Capture the cell that displays the provided text and extract its (X, Y) central coordinate. 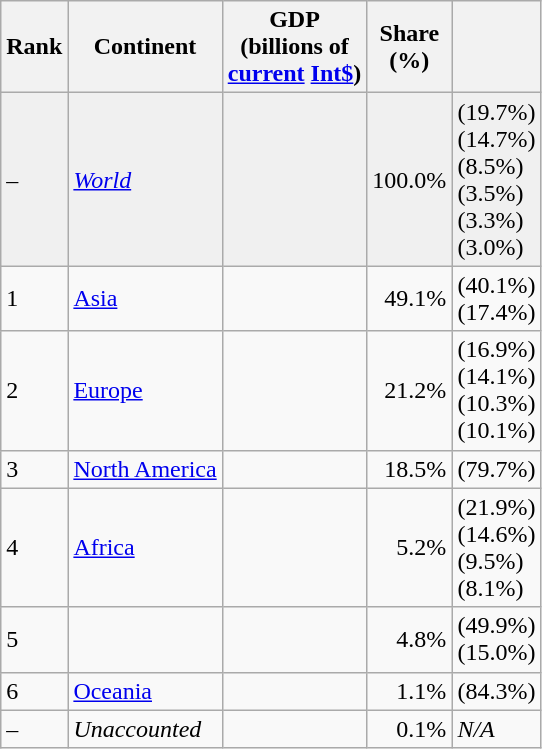
Unaccounted (145, 729)
Continent (145, 47)
North America (145, 469)
(84.3%) (496, 691)
6 (34, 691)
(49.9%) (15.0%) (496, 640)
(16.9%) (14.1%) (10.3%) (10.1%) (496, 390)
5.2% (410, 548)
3 (34, 469)
21.2% (410, 390)
0.1% (410, 729)
1.1% (410, 691)
(40.1%) (17.4%) (496, 298)
Share(%) (410, 47)
(19.7%) (14.7%) (8.5%) (3.5%) (3.3%) (3.0%) (496, 180)
100.0% (410, 180)
Oceania (145, 691)
4.8% (410, 640)
GDP(billions ofcurrent Int$) (294, 47)
(21.9%) (14.6%) (9.5%) (8.1%) (496, 548)
N/A (496, 729)
2 (34, 390)
Africa (145, 548)
5 (34, 640)
Europe (145, 390)
World (145, 180)
4 (34, 548)
Asia (145, 298)
18.5% (410, 469)
1 (34, 298)
Rank (34, 47)
(79.7%) (496, 469)
49.1% (410, 298)
